Find where the given text appears and provide that cell's center as [x, y] coordinate. 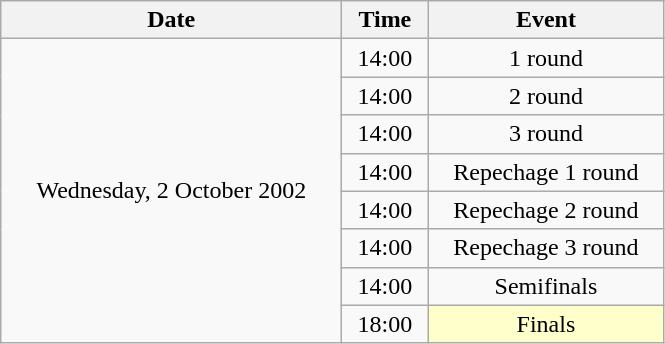
Time [385, 20]
2 round [546, 96]
Finals [546, 324]
Repechage 3 round [546, 248]
Repechage 1 round [546, 172]
3 round [546, 134]
1 round [546, 58]
Date [172, 20]
Semifinals [546, 286]
Wednesday, 2 October 2002 [172, 191]
Event [546, 20]
18:00 [385, 324]
Repechage 2 round [546, 210]
